Find where the given text appears and provide that cell's center as [x, y] coordinate. 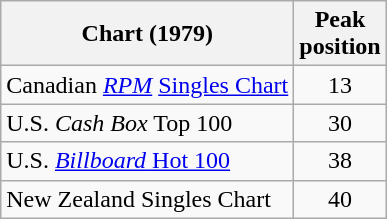
U.S. Cash Box Top 100 [148, 123]
Chart (1979) [148, 34]
13 [340, 85]
30 [340, 123]
38 [340, 161]
Peakposition [340, 34]
Canadian RPM Singles Chart [148, 85]
40 [340, 199]
New Zealand Singles Chart [148, 199]
U.S. Billboard Hot 100 [148, 161]
